Determine the [X, Y] coordinate at the center of the cell enclosing the given text.  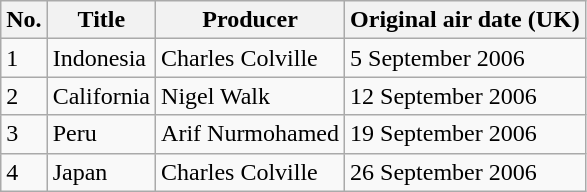
19 September 2006 [466, 134]
California [101, 96]
Indonesia [101, 58]
12 September 2006 [466, 96]
Title [101, 20]
Producer [250, 20]
1 [24, 58]
2 [24, 96]
Original air date (UK) [466, 20]
3 [24, 134]
Japan [101, 172]
Arif Nurmohamed [250, 134]
26 September 2006 [466, 172]
No. [24, 20]
Nigel Walk [250, 96]
5 September 2006 [466, 58]
4 [24, 172]
Peru [101, 134]
